Return the [X, Y] coordinate for the center point of the cell that contains the specified text.  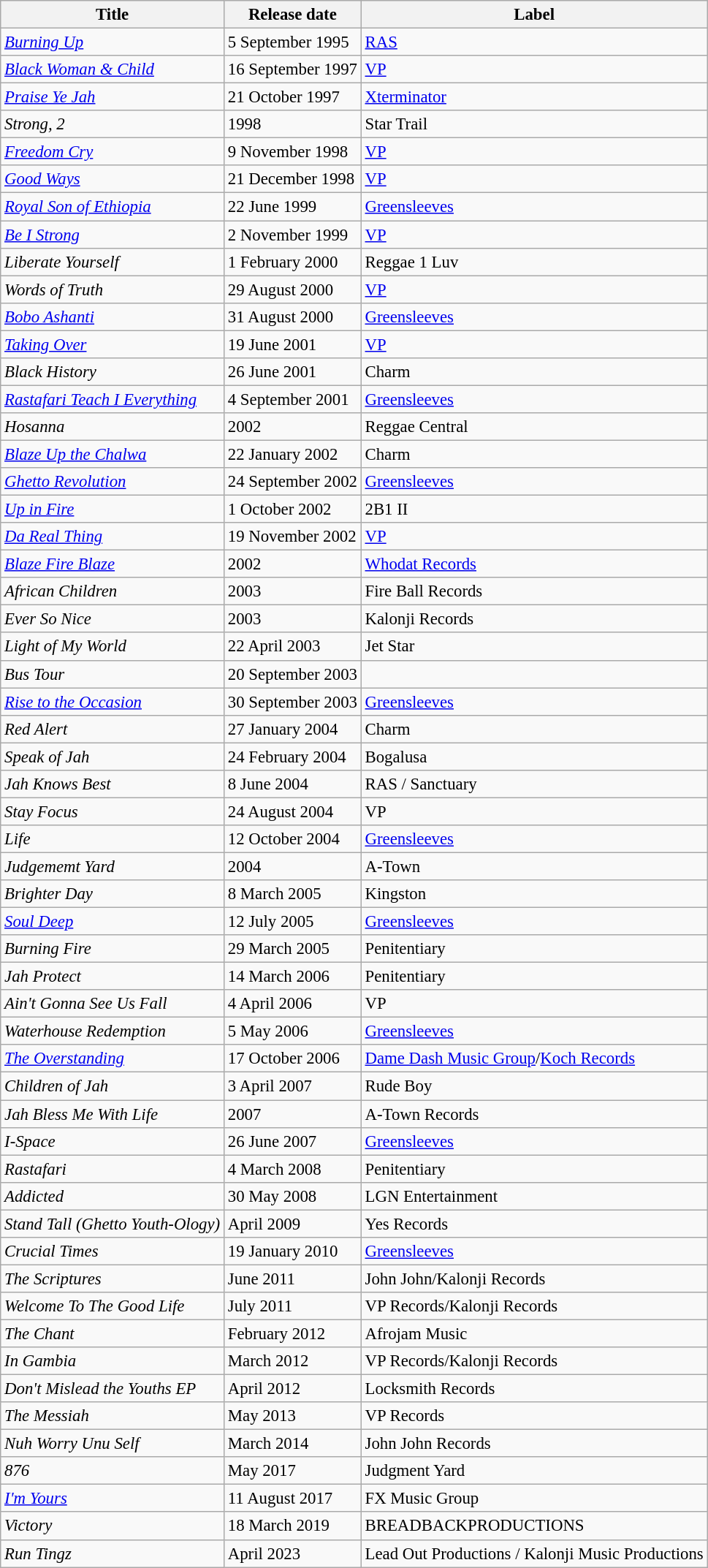
Jah Bless Me With Life [113, 1114]
Speak of Jah [113, 757]
17 October 2006 [292, 1059]
Star Trail [534, 124]
31 August 2000 [292, 317]
LGN Entertainment [534, 1196]
5 May 2006 [292, 1031]
Light of My World [113, 647]
May 2017 [292, 1471]
2B1 II [534, 510]
March 2014 [292, 1444]
Freedom Cry [113, 152]
Stay Focus [113, 811]
876 [113, 1471]
Kingston [534, 894]
Good Ways [113, 179]
Don't Mislead the Youths EP [113, 1389]
12 October 2004 [292, 839]
Black Woman & Child [113, 69]
2 November 1999 [292, 235]
Ghetto Revolution [113, 482]
I'm Yours [113, 1499]
Blaze Fire Blaze [113, 564]
Run Tingz [113, 1553]
21 October 1997 [292, 97]
Life [113, 839]
Children of Jah [113, 1086]
4 March 2008 [292, 1169]
22 April 2003 [292, 647]
Soul Deep [113, 922]
In Gambia [113, 1361]
Up in Fire [113, 510]
The Scriptures [113, 1279]
4 April 2006 [292, 1004]
African Children [113, 591]
Ain't Gonna See Us Fall [113, 1004]
Royal Son of Ethiopia [113, 207]
Red Alert [113, 729]
24 August 2004 [292, 811]
Fire Ball Records [534, 591]
Blaze Up the Chalwa [113, 454]
29 March 2005 [292, 949]
February 2012 [292, 1333]
Dame Dash Music Group/Koch Records [534, 1059]
21 December 1998 [292, 179]
Bogalusa [534, 757]
The Messiah [113, 1416]
VP Records [534, 1416]
22 January 2002 [292, 454]
Label [534, 15]
RAS / Sanctuary [534, 784]
Reggae 1 Luv [534, 262]
Liberate Yourself [113, 262]
BREADBACKPRODUCTIONS [534, 1526]
April 2012 [292, 1389]
I-Space [113, 1141]
2007 [292, 1114]
John John/Kalonji Records [534, 1279]
24 September 2002 [292, 482]
Victory [113, 1526]
27 January 2004 [292, 729]
Afrojam Music [534, 1333]
14 March 2006 [292, 977]
Nuh Worry Unu Self [113, 1444]
1 October 2002 [292, 510]
22 June 1999 [292, 207]
Bobo Ashanti [113, 317]
Jet Star [534, 647]
24 February 2004 [292, 757]
20 September 2003 [292, 674]
FX Music Group [534, 1499]
July 2011 [292, 1306]
26 June 2001 [292, 372]
Whodat Records [534, 564]
26 June 2007 [292, 1141]
Lead Out Productions / Kalonji Music Productions [534, 1553]
Praise Ye Jah [113, 97]
Rude Boy [534, 1086]
Welcome To The Good Life [113, 1306]
9 November 1998 [292, 152]
1998 [292, 124]
Burning Up [113, 42]
8 March 2005 [292, 894]
Xterminator [534, 97]
June 2011 [292, 1279]
May 2013 [292, 1416]
Reggae Central [534, 427]
4 September 2001 [292, 399]
Hosanna [113, 427]
2004 [292, 866]
A-Town Records [534, 1114]
Yes Records [534, 1224]
Addicted [113, 1196]
A-Town [534, 866]
March 2012 [292, 1361]
Words of Truth [113, 289]
April 2023 [292, 1553]
Ever So Nice [113, 619]
1 February 2000 [292, 262]
Bus Tour [113, 674]
Jah Protect [113, 977]
The Overstanding [113, 1059]
Strong, 2 [113, 124]
Waterhouse Redemption [113, 1031]
30 May 2008 [292, 1196]
18 March 2019 [292, 1526]
Judgment Yard [534, 1471]
8 June 2004 [292, 784]
April 2009 [292, 1224]
Da Real Thing [113, 537]
RAS [534, 42]
Rise to the Occasion [113, 702]
Locksmith Records [534, 1389]
Burning Fire [113, 949]
Release date [292, 15]
Title [113, 15]
3 April 2007 [292, 1086]
Kalonji Records [534, 619]
Brighter Day [113, 894]
5 September 1995 [292, 42]
Black History [113, 372]
The Chant [113, 1333]
Crucial Times [113, 1251]
19 January 2010 [292, 1251]
Rastafari [113, 1169]
Stand Tall (Ghetto Youth-Ology) [113, 1224]
30 September 2003 [292, 702]
Be I Strong [113, 235]
Taking Over [113, 344]
Judgememt Yard [113, 866]
12 July 2005 [292, 922]
11 August 2017 [292, 1499]
John John Records [534, 1444]
19 November 2002 [292, 537]
29 August 2000 [292, 289]
19 June 2001 [292, 344]
Rastafari Teach I Everything [113, 399]
16 September 1997 [292, 69]
Jah Knows Best [113, 784]
